Output the [X, Y] coordinate of the center of the cell containing the given text.  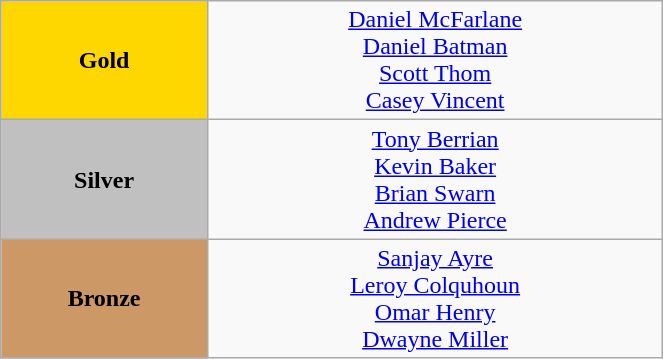
Tony BerrianKevin BakerBrian SwarnAndrew Pierce [434, 180]
Gold [104, 60]
Sanjay AyreLeroy ColquhounOmar HenryDwayne Miller [434, 298]
Bronze [104, 298]
Daniel McFarlaneDaniel BatmanScott ThomCasey Vincent [434, 60]
Silver [104, 180]
